Scan for the cell matching the given text and deliver its [x, y] coordinate at center. 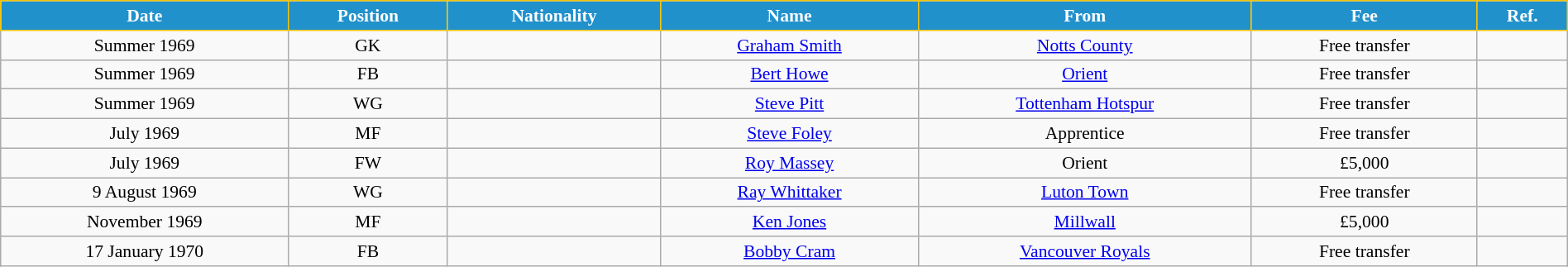
Fee [1365, 16]
Apprentice [1085, 134]
Ken Jones [789, 222]
Ray Whittaker [789, 193]
November 1969 [145, 222]
9 August 1969 [145, 193]
Nationality [554, 16]
FW [368, 163]
Luton Town [1085, 193]
Name [789, 16]
Steve Foley [789, 134]
Notts County [1085, 45]
Millwall [1085, 222]
GK [368, 45]
Ref. [1522, 16]
Graham Smith [789, 45]
Bert Howe [789, 74]
Date [145, 16]
From [1085, 16]
Bobby Cram [789, 251]
17 January 1970 [145, 251]
Steve Pitt [789, 104]
Vancouver Royals [1085, 251]
Tottenham Hotspur [1085, 104]
Position [368, 16]
Roy Massey [789, 163]
